Scan for the cell matching the given text and deliver its [X, Y] coordinate at center. 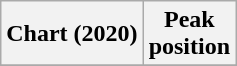
Chart (2020) [72, 34]
Peakposition [189, 34]
